Scan for the cell matching the given text and deliver its (X, Y) coordinate at center. 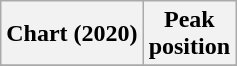
Chart (2020) (72, 34)
Peakposition (189, 34)
